Locate the cell with the specified text and output its [X, Y] center coordinate. 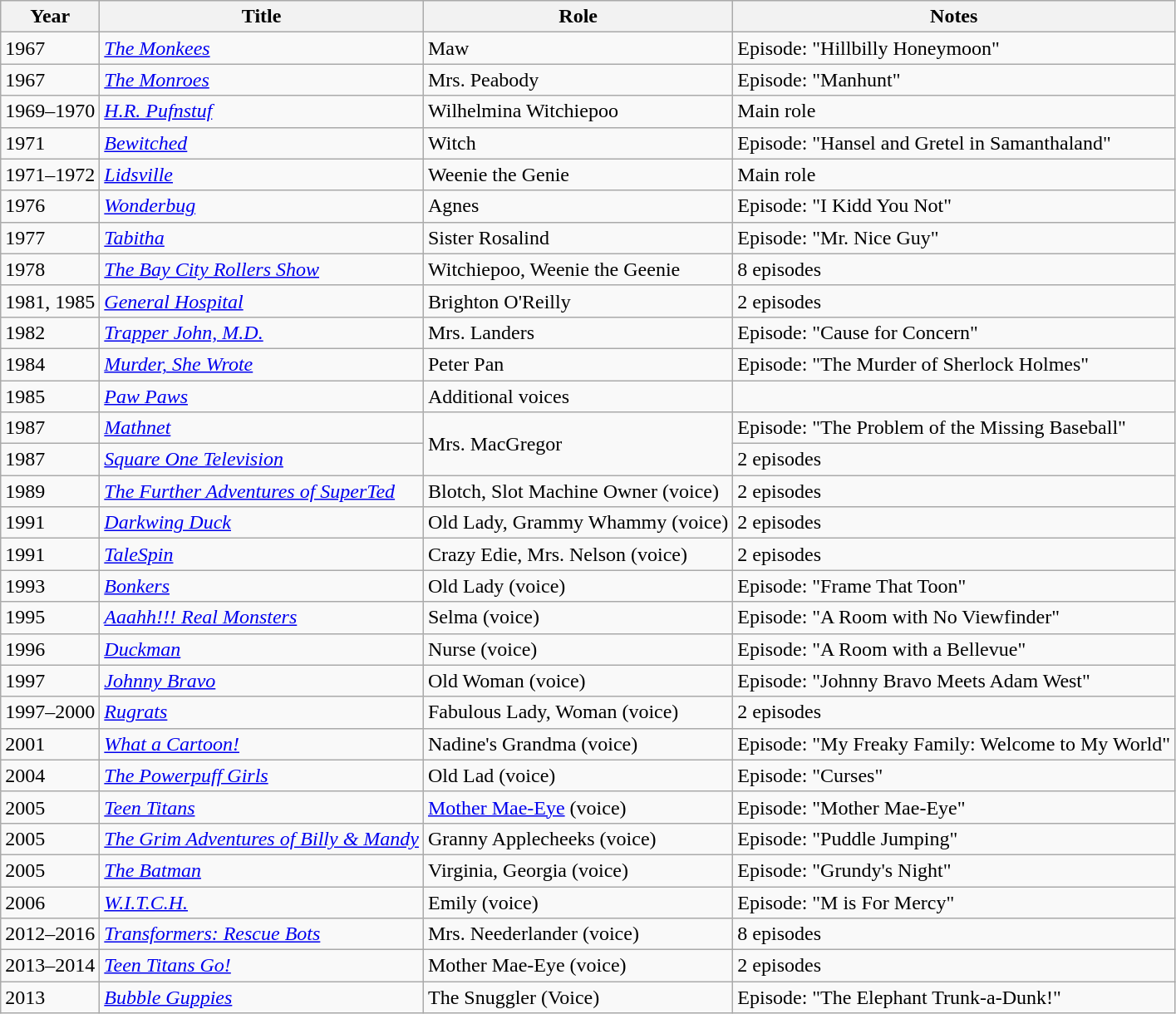
The Powerpuff Girls [262, 775]
1969–1970 [50, 111]
Bubble Guppies [262, 997]
Episode: "Puddle Jumping" [954, 839]
Maw [578, 48]
Episode: "Manhunt" [954, 80]
Notes [954, 17]
2013–2014 [50, 966]
Witchiepoo, Weenie the Geenie [578, 269]
Rugrats [262, 712]
1982 [50, 332]
Episode: "A Room with No Viewfinder" [954, 618]
Episode: "Mr. Nice Guy" [954, 238]
The Monkees [262, 48]
1976 [50, 206]
The Further Adventures of SuperTed [262, 491]
2004 [50, 775]
1971–1972 [50, 175]
2012–2016 [50, 934]
Darkwing Duck [262, 523]
Teen Titans Go! [262, 966]
Year [50, 17]
W.I.T.C.H. [262, 902]
Witch [578, 143]
Selma (voice) [578, 618]
The Batman [262, 870]
Wilhelmina Witchiepoo [578, 111]
Mrs. Peabody [578, 80]
Episode: "My Freaky Family: Welcome to My World" [954, 744]
Peter Pan [578, 364]
Mrs. MacGregor [578, 444]
H.R. Pufnstuf [262, 111]
The Monroes [262, 80]
Blotch, Slot Machine Owner (voice) [578, 491]
Episode: "M is For Mercy" [954, 902]
1977 [50, 238]
Episode: "Hillbilly Honeymoon" [954, 48]
Episode: "Hansel and Gretel in Samanthaland" [954, 143]
Episode: "The Problem of the Missing Baseball" [954, 428]
Mathnet [262, 428]
Old Lad (voice) [578, 775]
Emily (voice) [578, 902]
1993 [50, 586]
Old Woman (voice) [578, 681]
Brighton O'Reilly [578, 301]
2013 [50, 997]
Aaahh!!! Real Monsters [262, 618]
1996 [50, 649]
Episode: "Curses" [954, 775]
Johnny Bravo [262, 681]
Agnes [578, 206]
Episode: "The Elephant Trunk-a-Dunk!" [954, 997]
Episode: "I Kidd You Not" [954, 206]
Crazy Edie, Mrs. Nelson (voice) [578, 554]
Paw Paws [262, 396]
Sister Rosalind [578, 238]
Old Lady, Grammy Whammy (voice) [578, 523]
1997 [50, 681]
Episode: "Frame That Toon" [954, 586]
2006 [50, 902]
Bewitched [262, 143]
Murder, She Wrote [262, 364]
Role [578, 17]
Duckman [262, 649]
The Bay City Rollers Show [262, 269]
1981, 1985 [50, 301]
1984 [50, 364]
Mrs. Neederlander (voice) [578, 934]
Bonkers [262, 586]
The Snuggler (Voice) [578, 997]
Tabitha [262, 238]
Nadine's Grandma (voice) [578, 744]
1971 [50, 143]
TaleSpin [262, 554]
1995 [50, 618]
Episode: "Grundy's Night" [954, 870]
Nurse (voice) [578, 649]
Fabulous Lady, Woman (voice) [578, 712]
General Hospital [262, 301]
Teen Titans [262, 807]
Wonderbug [262, 206]
Weenie the Genie [578, 175]
Trapper John, M.D. [262, 332]
1978 [50, 269]
Title [262, 17]
Lidsville [262, 175]
Granny Applecheeks (voice) [578, 839]
Mrs. Landers [578, 332]
Episode: "The Murder of Sherlock Holmes" [954, 364]
2001 [50, 744]
Episode: "Johnny Bravo Meets Adam West" [954, 681]
What a Cartoon! [262, 744]
Episode: "A Room with a Bellevue" [954, 649]
Additional voices [578, 396]
Episode: "Mother Mae-Eye" [954, 807]
1997–2000 [50, 712]
Virginia, Georgia (voice) [578, 870]
1985 [50, 396]
Square One Television [262, 460]
The Grim Adventures of Billy & Mandy [262, 839]
1989 [50, 491]
Old Lady (voice) [578, 586]
Episode: "Cause for Concern" [954, 332]
Transformers: Rescue Bots [262, 934]
